For the text-containing cell, return its midpoint in (X, Y) coordinate format. 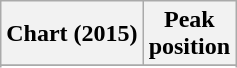
Chart (2015) (72, 34)
Peakposition (189, 34)
